Identify which cell holds the provided text, then report its (X, Y) central coordinate. 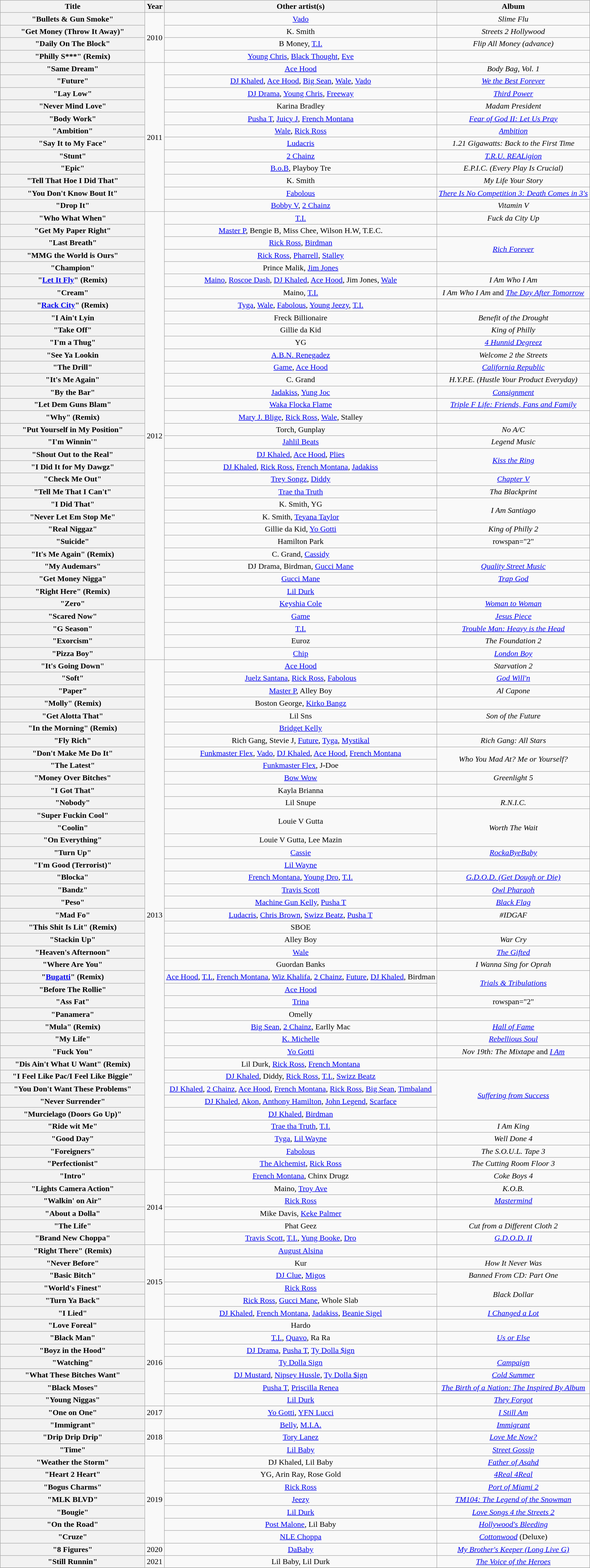
"Future" (73, 81)
"It's Me Again" (73, 380)
Freck Billionaire (301, 317)
The Gifted (514, 952)
2019 (155, 1499)
"Time" (73, 1450)
"My Life" (73, 1039)
Love Songs 4 the Streets 2 (514, 1512)
"Take Off" (73, 330)
2017 (155, 1412)
Karina Bradley (301, 106)
"I Lied" (73, 1313)
Big Sean, 2 Chainz, Earlly Mac (301, 1027)
Woman to Woman (514, 604)
"Cream" (73, 293)
"Get My Paper Right" (73, 230)
#IDGAF (514, 915)
"In the Morning" (Remix) (73, 728)
Juelz Santana, Rick Ross, Fabolous (301, 678)
Nov 19th: The Mixtape and I Am (514, 1052)
A.B.N. Renegadez (301, 355)
Waka Flocka Flame (301, 405)
"Last Breath" (73, 243)
Master P, Alley Boy (301, 691)
Rick Ross, Pharrell, Stalley (301, 255)
"Epic" (73, 168)
I Am King (514, 1126)
"Never Before" (73, 1263)
My Brother's Keeper (Long Live G) (514, 1549)
"Love Foreal" (73, 1325)
"Money Over Bitches" (73, 778)
Rich Forever (514, 249)
DJ Khaled, Lil Baby (301, 1462)
Hardo (301, 1325)
K.O.B. (514, 1189)
Keyshia Cole (301, 604)
Street Gossip (514, 1450)
DJ Drama, Pusha T, Ty Dolla $ign (301, 1350)
Louie V Gutta, Lee Mazin (301, 840)
"Panamera" (73, 1014)
California Republic (514, 367)
Jeezy (301, 1499)
"Check Me Out" (73, 479)
"What These Bitches Want" (73, 1375)
"I Did It for My Dawgz" (73, 467)
Lil Baby, Lil Durk (301, 1562)
2015 (155, 1282)
Welcome 2 the Streets (514, 355)
Trae tha Truth, T.I. (301, 1126)
"The Latest" (73, 766)
"I Ain't Lyin (73, 317)
Vitamin V (514, 206)
Well Done 4 (514, 1138)
DaBaby (301, 1549)
Wale (301, 952)
K. Smith, YG (301, 504)
"Tell That Hoe I Did That" (73, 181)
"Intro" (73, 1176)
"Same Dream" (73, 69)
"The Drill" (73, 367)
Bobby V, 2 Chainz (301, 206)
4 Hunnid Degreez (514, 342)
"About a Dolla" (73, 1213)
"Get Alotta That" (73, 716)
They Forgot (514, 1400)
G.D.O.D. II (514, 1238)
Ace Hood, T.I., French Montana, Wiz Khalifa, 2 Chainz, Future, DJ Khaled, Birdman (301, 977)
DJ Clue, Migos (301, 1275)
2013 (155, 915)
Suffering from Success (514, 1095)
"Peso" (73, 902)
The Birth of a Nation: The Inspired By Album (514, 1388)
DJ Drama, Birdman, Gucci Mane (301, 566)
War Cry (514, 939)
"Never Mind Love" (73, 106)
DJ Khaled, Akon, Anthony Hamilton, John Legend, Scarface (301, 1101)
Young Chris, Black Thought, Eve (301, 56)
"Basic Bitch" (73, 1275)
Coke Boys 4 (514, 1176)
Lil Sns (301, 716)
"On Everything" (73, 840)
Yo Gotti, YFN Lucci (301, 1412)
Hollywood's Bleeding (514, 1524)
RockaByeBaby (514, 852)
"Ride wit Me" (73, 1126)
"Bullets & Gun Smoke" (73, 19)
Rick Ross, Birdman (301, 243)
I Am Santiago (514, 510)
Worth The Wait (514, 828)
French Montana, Young Dro, T.I. (301, 877)
Bow Wow (301, 778)
2020 (155, 1549)
I Changed a Lot (514, 1313)
"I'm Winnin'" (73, 442)
"Never Surrender" (73, 1101)
Vado (301, 19)
King of Philly 2 (514, 529)
"Pizza Boy" (73, 653)
"Perfectionist" (73, 1164)
Quality Street Music (514, 566)
"Ambition" (73, 131)
How It Never Was (514, 1263)
"Mula" (Remix) (73, 1027)
"Philly S***" (Remix) (73, 56)
"I'm a Thug" (73, 342)
T.I., Quavo, Ra Ra (301, 1338)
I Am Who I Am and The Day After Tomorrow (514, 293)
The Alchemist, Rick Ross (301, 1164)
SBOE (301, 927)
Chapter V (514, 479)
Cassie (301, 852)
Lil Baby (301, 1450)
YG, Arin Ray, Rose Gold (301, 1475)
"World's Finest" (73, 1288)
Euroz (301, 641)
We the Best Forever (514, 81)
Hall of Fame (514, 1027)
2010 (155, 38)
Trap God (514, 579)
B.o.B, Playboy Tre (301, 168)
"Weather the Storm" (73, 1462)
Gillie da Kid, Yo Gotti (301, 529)
"Boyz in the Hood" (73, 1350)
"Suicide" (73, 541)
"Get Money Nigga" (73, 579)
Album (514, 7)
"MLK BLVD" (73, 1499)
Triple F Life: Friends, Fans and Family (514, 405)
Game (301, 616)
Mastermind (514, 1201)
"Exorcism" (73, 641)
"See Ya Lookin (73, 355)
2011 (155, 137)
Jadakiss, Yung Joc (301, 392)
Greenlight 5 (514, 778)
Body Bag, Vol. 1 (514, 69)
Travis Scott, T.I., Yung Booke, Dro (301, 1238)
"Good Day" (73, 1138)
Kayla Brianna (301, 790)
2014 (155, 1207)
"Ass Fat" (73, 1002)
H.Y.P.E. (Hustle Your Product Everyday) (514, 380)
French Montana, Chinx Drugz (301, 1176)
"Heaven's Afternoon" (73, 952)
4Real 4Real (514, 1475)
"Blocka" (73, 877)
T.R.U. REALigion (514, 156)
"Tell Me That I Can't" (73, 492)
Chip (301, 653)
"You Don't Want These Problems" (73, 1089)
"Real Niggaz" (73, 529)
"I'm Good (Terrorist)" (73, 865)
Black Dollar (514, 1294)
Third Power (514, 93)
"Drip Drip Drip" (73, 1437)
Tha Blackprint (514, 492)
"Coolin" (73, 828)
Us or Else (514, 1338)
NLE Choppa (301, 1537)
"Put Yourself in My Position" (73, 430)
1.21 Gigawatts: Back to the First Time (514, 143)
Cut from a Different Cloth 2 (514, 1226)
Lil Durk, Rick Ross, French Montana (301, 1064)
The Foundation 2 (514, 641)
TM104: The Legend of the Snowman (514, 1499)
Rich Gang, Stevie J, Future, Tyga, Mystikal (301, 740)
Cottonwood (Deluxe) (514, 1537)
Guordan Banks (301, 965)
"Turn Ya Back" (73, 1300)
DJ Drama, Young Chris, Freeway (301, 93)
"Never Let Em Stop Me" (73, 516)
"You Don't Know Bout It" (73, 193)
Jesus Piece (514, 616)
"My Audemars" (73, 566)
"Stunt" (73, 156)
Torch, Gunplay (301, 430)
"The Life" (73, 1226)
Game, Ace Hood (301, 367)
"Fuck You" (73, 1052)
"Heart 2 Heart" (73, 1475)
"Watching" (73, 1363)
"Champion" (73, 268)
"On the Road" (73, 1524)
Kur (301, 1263)
"Let It Fly" (Remix) (73, 280)
Machine Gun Kelly, Pusha T (301, 902)
"I Got That" (73, 790)
"Bugatti" (Remix) (73, 977)
DJ Mustard, Nipsey Hussle, Ty Dolla $ign (301, 1375)
Travis Scott (301, 890)
Madam President (514, 106)
King of Philly (514, 330)
2021 (155, 1562)
Rick Ross, Gucci Mane, Whole Slab (301, 1300)
Maino, Roscoe Dash, DJ Khaled, Ace Hood, Jim Jones, Wale (301, 280)
Consignment (514, 392)
Al Capone (514, 691)
Son of the Future (514, 716)
Banned From CD: Part One (514, 1275)
"Rack City" (Remix) (73, 305)
"Paper" (73, 691)
DJ Khaled, Ace Hood, Big Sean, Wale, Vado (301, 81)
I Wanna Sing for Oprah (514, 965)
"Mad Fo" (73, 915)
Flip All Money (advance) (514, 44)
"Don't Make Me Do It" (73, 753)
"Right There" (Remix) (73, 1251)
Wale, Rick Ross (301, 131)
Gillie da Kid (301, 330)
Legend Music (514, 442)
Hamilton Park (301, 541)
"Before The Rollie" (73, 989)
The S.O.U.L. Tape 3 (514, 1151)
"Bogus Charms" (73, 1487)
Tyga, Wale, Fabolous, Young Jeezy, T.I. (301, 305)
K. Smith, Teyana Taylor (301, 516)
K. Michelle (301, 1039)
Campaign (514, 1363)
Kiss the Ring (514, 461)
Who You Mad At? Me or Yourself? (514, 759)
Maino, T.I. (301, 293)
E.P.I.C. (Every Play Is Crucial) (514, 168)
Belly, M.I.A. (301, 1425)
Owl Pharaoh (514, 890)
"Who What When" (73, 218)
Fear of God II: Let Us Pray (514, 118)
"One on One" (73, 1412)
DJ Khaled, French Montana, Jadakiss, Beanie Sigel (301, 1313)
"Cruze" (73, 1537)
Ambition (514, 131)
"Turn Up" (73, 852)
"It's Me Again" (Remix) (73, 554)
"Black Man" (73, 1338)
No A/C (514, 430)
"Lay Low" (73, 93)
Boston George, Kirko Bangz (301, 703)
"Say It to My Face" (73, 143)
"Molly" (Remix) (73, 703)
"Shout Out to the Real" (73, 454)
The Voice of the Heroes (514, 1562)
DJ Khaled, Diddy, Rick Ross, T.I., Swizz Beatz (301, 1076)
"Immigrant" (73, 1425)
C. Grand, Cassidy (301, 554)
Title (73, 7)
"I Feel Like Pac/I Feel Like Biggie" (73, 1076)
There Is No Competition 3: Death Comes in 3's (514, 193)
"Walkin' on Air" (73, 1201)
R.N.I.C. (514, 803)
"By the Bar" (73, 392)
Master P, Bengie B, Miss Chee, Wilson H.W, T.E.C. (301, 230)
I Still Am (514, 1412)
YG (301, 342)
"MMG the World is Ours" (73, 255)
Streets 2 Hollywood (514, 31)
Father of Asahd (514, 1462)
"Fly Rich" (73, 740)
Funkmaster Flex, Vado, DJ Khaled, Ace Hood, French Montana (301, 753)
Trouble Man: Heavy is the Head (514, 629)
The Cutting Room Floor 3 (514, 1164)
Other artist(s) (301, 7)
Cold Summer (514, 1375)
"8 Figures" (73, 1549)
"Dis Ain't What U Want" (Remix) (73, 1064)
"Foreigners" (73, 1151)
"This Shit Is Lit" (Remix) (73, 927)
"Still Runnin" (73, 1562)
Maino, Troy Ave (301, 1189)
Funkmaster Flex, J-Doe (301, 766)
"Zero" (73, 604)
Starvation 2 (514, 666)
DJ Khaled, Ace Hood, Plies (301, 454)
"Why" (Remix) (73, 417)
Omelly (301, 1014)
"Young Niggas" (73, 1400)
"Drop It" (73, 206)
Jahlil Beats (301, 442)
Love Me Now? (514, 1437)
My Life Your Story (514, 181)
Year (155, 7)
Trials & Tribulations (514, 983)
Gucci Mane (301, 579)
Tory Lanez (301, 1437)
"Black Moses" (73, 1388)
2012 (155, 436)
Black Flag (514, 902)
"Scared Now" (73, 616)
2016 (155, 1362)
Port of Miami 2 (514, 1487)
"Nobody" (73, 803)
Fuck da City Up (514, 218)
Rebellious Soul (514, 1039)
"Right Here" (Remix) (73, 591)
"Let Dem Guns Blam" (73, 405)
2018 (155, 1437)
Rich Gang: All Stars (514, 740)
Slime Flu (514, 19)
"Lights Camera Action" (73, 1189)
Trina (301, 1002)
Alley Boy (301, 939)
Phat Geez (301, 1226)
"It's Going Down" (73, 666)
Ty Dolla Sign (301, 1363)
Lil Snupe (301, 803)
Ludacris, Chris Brown, Swizz Beatz, Pusha T (301, 915)
"Stackin Up" (73, 939)
August Alsina (301, 1251)
Mike Davis, Keke Palmer (301, 1213)
2 Chainz (301, 156)
Post Malone, Lil Baby (301, 1524)
Ludacris (301, 143)
Trey Songz, Diddy (301, 479)
Pusha T, Priscilla Renea (301, 1388)
G.D.O.D. (Get Dough or Die) (514, 877)
Mary J. Blige, Rick Ross, Wale, Stalley (301, 417)
"Murcielago (Doors Go Up)" (73, 1114)
Yo Gotti (301, 1052)
Trae tha Truth (301, 492)
DJ Khaled, Birdman (301, 1114)
Pusha T, Juicy J, French Montana (301, 118)
"Brand New Choppa" (73, 1238)
DJ Khaled, Rick Ross, French Montana, Jadakiss (301, 467)
Benefit of the Drought (514, 317)
London Boy (514, 653)
"I Did That" (73, 504)
"Get Money (Throw It Away)" (73, 31)
Bridget Kelly (301, 728)
Prince Malik, Jim Jones (301, 268)
"Daily On The Block" (73, 44)
DJ Khaled, 2 Chainz, Ace Hood, French Montana, Rick Ross, Big Sean, Timbaland (301, 1089)
"Bandz" (73, 890)
God Will'n (514, 678)
Tyga, Lil Wayne (301, 1138)
"Where Are You" (73, 965)
"G Season" (73, 629)
B Money, T.I. (301, 44)
C. Grand (301, 380)
Lil Wayne (301, 865)
Louie V Gutta (301, 821)
I Am Who I Am (514, 280)
"Super Fuckin Cool" (73, 815)
"Body Work" (73, 118)
Immigrant (514, 1425)
"Soft" (73, 678)
"Bougie" (73, 1512)
